Identify which cell holds the provided text, then report its [X, Y] central coordinate. 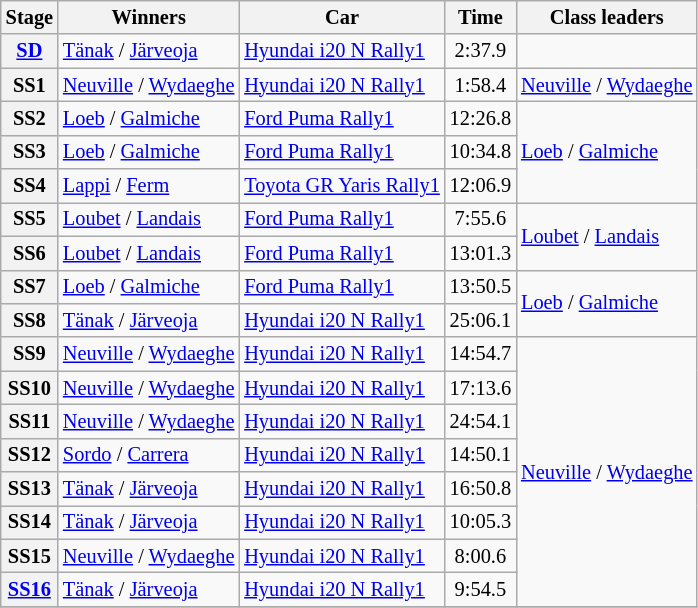
13:50.5 [480, 287]
13:01.3 [480, 253]
SS7 [30, 287]
SS6 [30, 253]
SS5 [30, 219]
Class leaders [606, 17]
9:54.5 [480, 589]
SD [30, 51]
SS14 [30, 522]
2:37.9 [480, 51]
Toyota GR Yaris Rally1 [342, 186]
8:00.6 [480, 556]
16:50.8 [480, 489]
SS11 [30, 421]
SS2 [30, 118]
SS1 [30, 85]
SS12 [30, 455]
10:05.3 [480, 522]
SS10 [30, 388]
14:54.7 [480, 354]
Stage [30, 17]
SS15 [30, 556]
Car [342, 17]
24:54.1 [480, 421]
10:34.8 [480, 152]
Sordo / Carrera [148, 455]
Lappi / Ferm [148, 186]
Time [480, 17]
SS13 [30, 489]
12:26.8 [480, 118]
7:55.6 [480, 219]
12:06.9 [480, 186]
SS8 [30, 320]
SS16 [30, 589]
Winners [148, 17]
1:58.4 [480, 85]
14:50.1 [480, 455]
17:13.6 [480, 388]
25:06.1 [480, 320]
SS3 [30, 152]
SS4 [30, 186]
SS9 [30, 354]
